Extract the [X, Y] coordinate from the center of the cell holding the provided text.  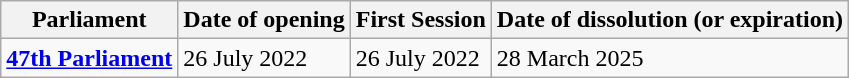
Date of dissolution (or expiration) [670, 20]
28 March 2025 [670, 58]
Date of opening [264, 20]
Parliament [90, 20]
First Session [420, 20]
47th Parliament [90, 58]
